Locate the cell with the specified text and output its (X, Y) center coordinate. 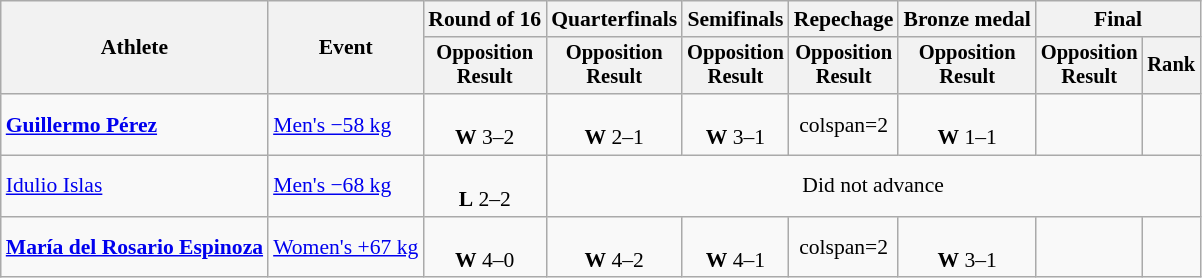
Women's +67 kg (346, 248)
W 4–0 (484, 248)
L 2–2 (484, 186)
María del Rosario Espinoza (134, 248)
Repechage (844, 19)
Men's −58 kg (346, 124)
W 2–1 (614, 124)
Idulio Islas (134, 186)
Bronze medal (966, 19)
Athlete (134, 48)
Rank (1171, 66)
W 1–1 (966, 124)
Quarterfinals (614, 19)
Men's −68 kg (346, 186)
Round of 16 (484, 19)
W 4–2 (614, 248)
Semifinals (736, 19)
Final (1118, 19)
Event (346, 48)
W 3–2 (484, 124)
Guillermo Pérez (134, 124)
W 4–1 (736, 248)
Did not advance (873, 186)
